Locate the cell with the specified text and output its [X, Y] center coordinate. 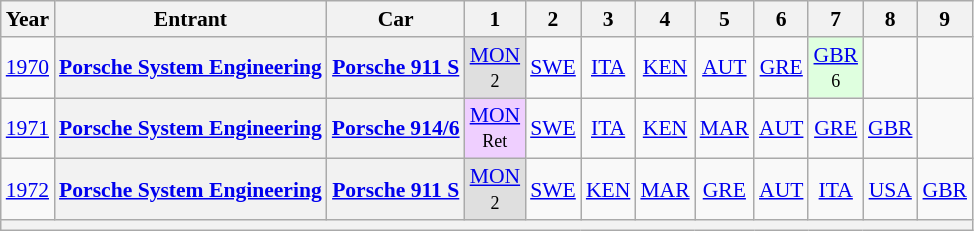
Porsche 914/6 [396, 128]
9 [946, 19]
6 [781, 19]
8 [890, 19]
1971 [28, 128]
5 [724, 19]
Year [28, 19]
GBR6 [836, 68]
Entrant [190, 19]
4 [664, 19]
1 [496, 19]
1970 [28, 68]
USA [890, 190]
MONRet [496, 128]
2 [553, 19]
7 [836, 19]
Car [396, 19]
1972 [28, 190]
3 [608, 19]
